For the text-containing cell, return its midpoint in (x, y) coordinate format. 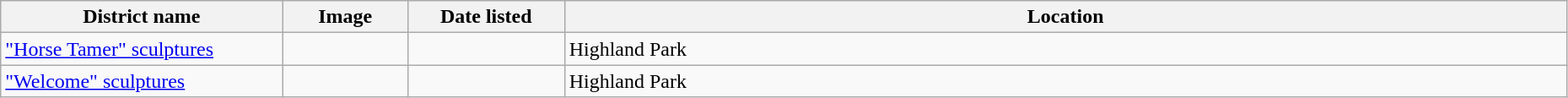
Location (1065, 17)
"Welcome" sculptures (142, 81)
"Horse Tamer" sculptures (142, 49)
District name (142, 17)
Image (346, 17)
Date listed (486, 17)
